From the cell containing the given text, extract its center point as (X, Y) coordinate. 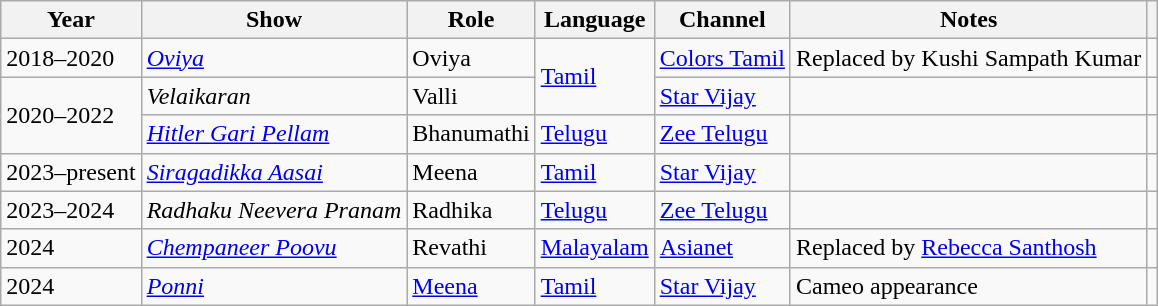
Ponni (274, 286)
2023–2024 (71, 210)
Cameo appearance (968, 286)
2018–2020 (71, 58)
Radhika (471, 210)
Replaced by Rebecca Santhosh (968, 248)
Replaced by Kushi Sampath Kumar (968, 58)
2023–present (71, 172)
Valli (471, 96)
Chempaneer Poovu (274, 248)
Show (274, 20)
Notes (968, 20)
Year (71, 20)
Channel (722, 20)
Role (471, 20)
Velaikaran (274, 96)
Asianet (722, 248)
Colors Tamil (722, 58)
Bhanumathi (471, 134)
Malayalam (594, 248)
Radhaku Neevera Pranam (274, 210)
Hitler Gari Pellam (274, 134)
2020–2022 (71, 115)
Siragadikka Aasai (274, 172)
Language (594, 20)
Revathi (471, 248)
